Identify which cell holds the provided text, then report its (x, y) central coordinate. 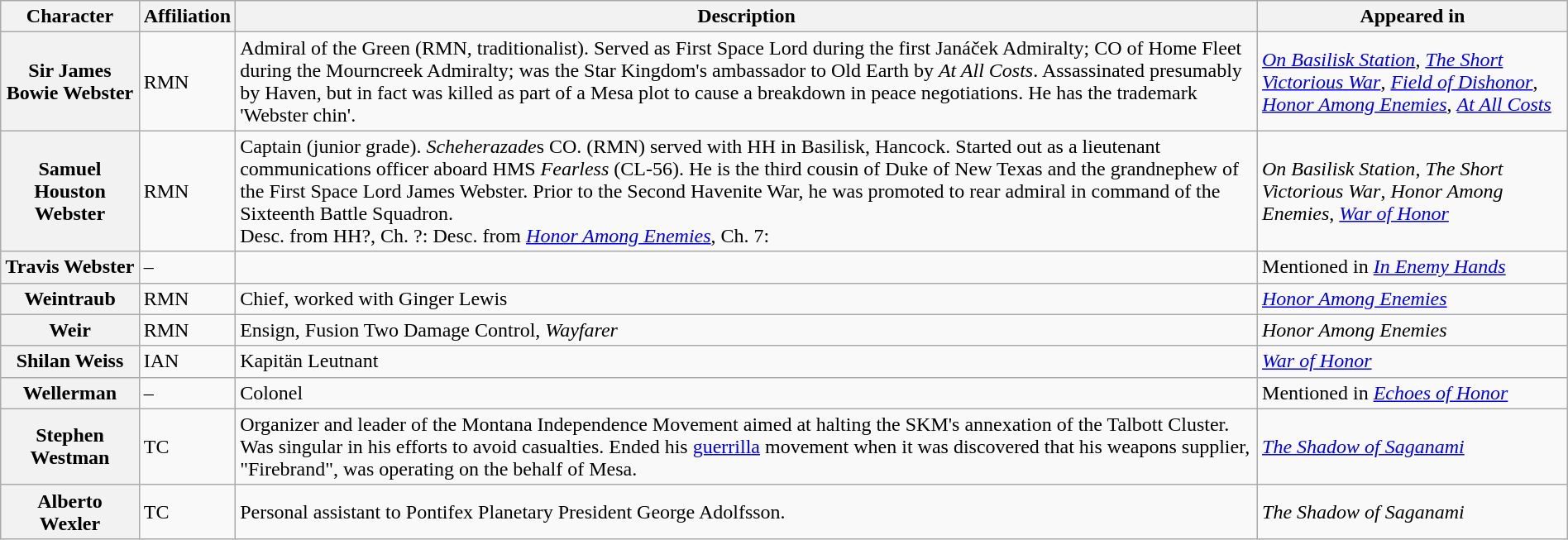
On Basilisk Station, The Short Victorious War, Field of Dishonor, Honor Among Enemies, At All Costs (1413, 81)
Appeared in (1413, 17)
Colonel (747, 393)
Ensign, Fusion Two Damage Control, Wayfarer (747, 330)
On Basilisk Station, The Short Victorious War, Honor Among Enemies, War of Honor (1413, 191)
Mentioned in In Enemy Hands (1413, 267)
War of Honor (1413, 361)
Character (69, 17)
Sir James Bowie Webster (69, 81)
Chief, worked with Ginger Lewis (747, 299)
Kapitän Leutnant (747, 361)
Samuel Houston Webster (69, 191)
Personal assistant to Pontifex Planetary President George Adolfsson. (747, 511)
Affiliation (187, 17)
Wellerman (69, 393)
Shilan Weiss (69, 361)
Alberto Wexler (69, 511)
Stephen Westman (69, 447)
Weir (69, 330)
Travis Webster (69, 267)
Mentioned in Echoes of Honor (1413, 393)
Weintraub (69, 299)
Description (747, 17)
IAN (187, 361)
